Capture the cell that displays the provided text and extract its (X, Y) central coordinate. 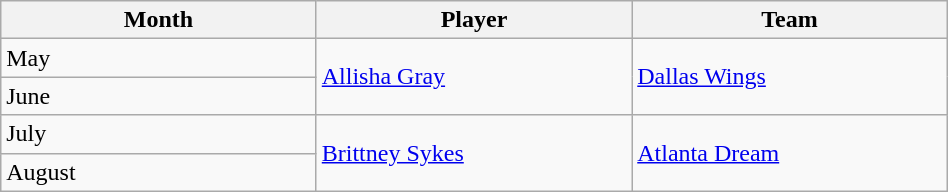
Month (158, 20)
Player (474, 20)
Brittney Sykes (474, 153)
August (158, 172)
July (158, 134)
Team (790, 20)
Atlanta Dream (790, 153)
Allisha Gray (474, 77)
Dallas Wings (790, 77)
May (158, 58)
June (158, 96)
